Locate the cell with the specified text and output its [x, y] center coordinate. 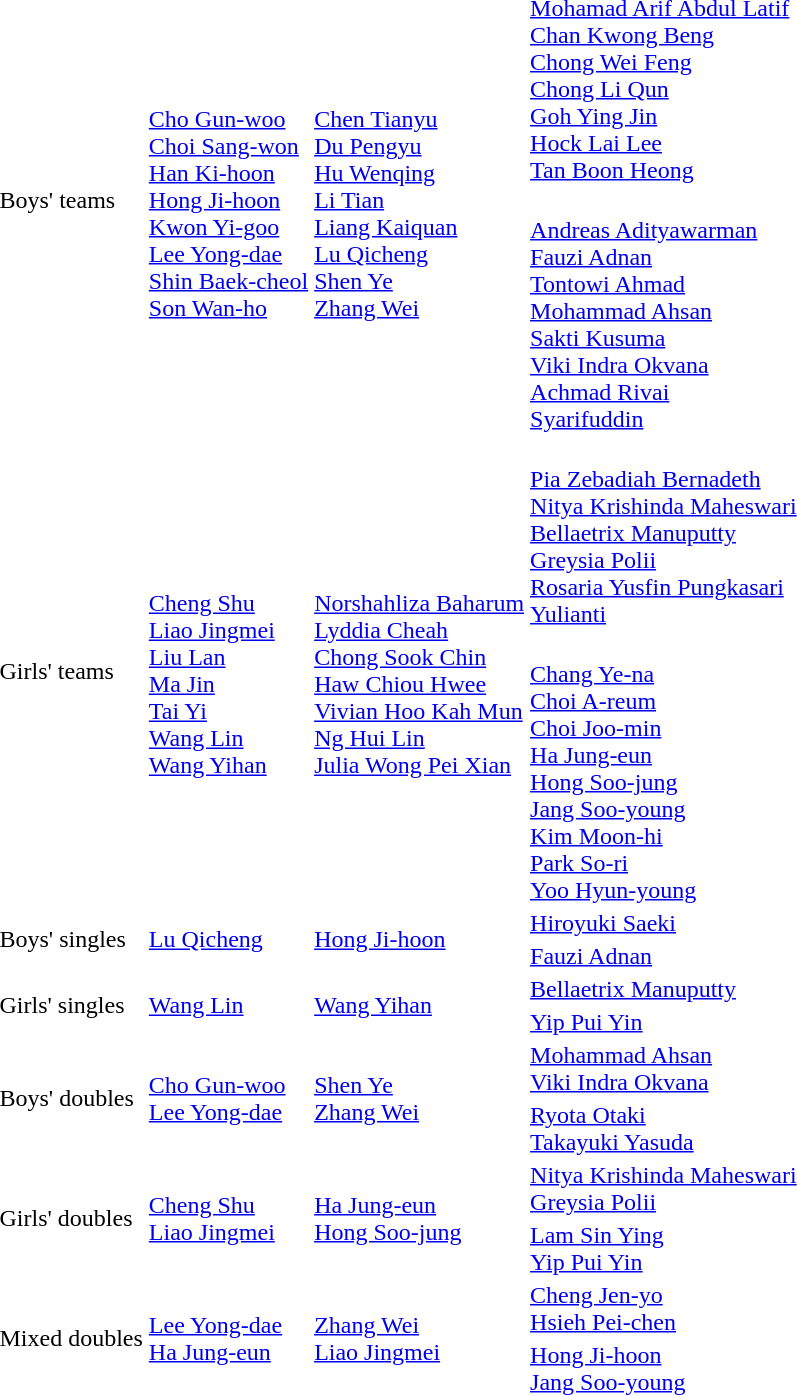
Cho Gun-woo Lee Yong-dae [228, 1098]
Wang Yihan [420, 1006]
Wang Lin [228, 1006]
Cheng ShuLiao JingmeiLiu LanMa JinTai YiWang LinWang Yihan [228, 671]
Norshahliza BaharumLyddia CheahChong Sook ChinHaw Chiou HweeVivian Hoo Kah MunNg Hui LinJulia Wong Pei Xian [420, 671]
Lu Qicheng [228, 940]
Shen Ye Zhang Wei [420, 1098]
Cheng Shu Liao Jingmei [228, 1218]
Ha Jung-eun Hong Soo-jung [420, 1218]
Hong Ji-hoon [420, 940]
